Identify which cell holds the provided text, then report its (X, Y) central coordinate. 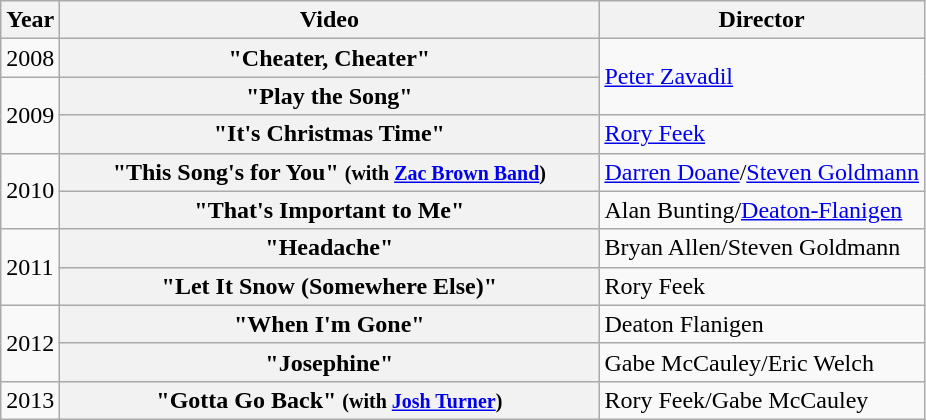
"Headache" (330, 248)
"Let It Snow (Somewhere Else)" (330, 286)
Year (30, 20)
Peter Zavadil (762, 77)
"That's Important to Me" (330, 210)
Gabe McCauley/Eric Welch (762, 362)
2012 (30, 343)
Rory Feek/Gabe McCauley (762, 400)
"It's Christmas Time" (330, 134)
"Play the Song" (330, 96)
Alan Bunting/Deaton-Flanigen (762, 210)
2008 (30, 58)
"Cheater, Cheater" (330, 58)
2013 (30, 400)
Bryan Allen/Steven Goldmann (762, 248)
2009 (30, 115)
Director (762, 20)
2011 (30, 267)
"Josephine" (330, 362)
2010 (30, 191)
Deaton Flanigen (762, 324)
"Gotta Go Back" (with Josh Turner) (330, 400)
Darren Doane/Steven Goldmann (762, 172)
"This Song's for You" (with Zac Brown Band) (330, 172)
Video (330, 20)
"When I'm Gone" (330, 324)
